Return (X, Y) of the center of cell containing provided text 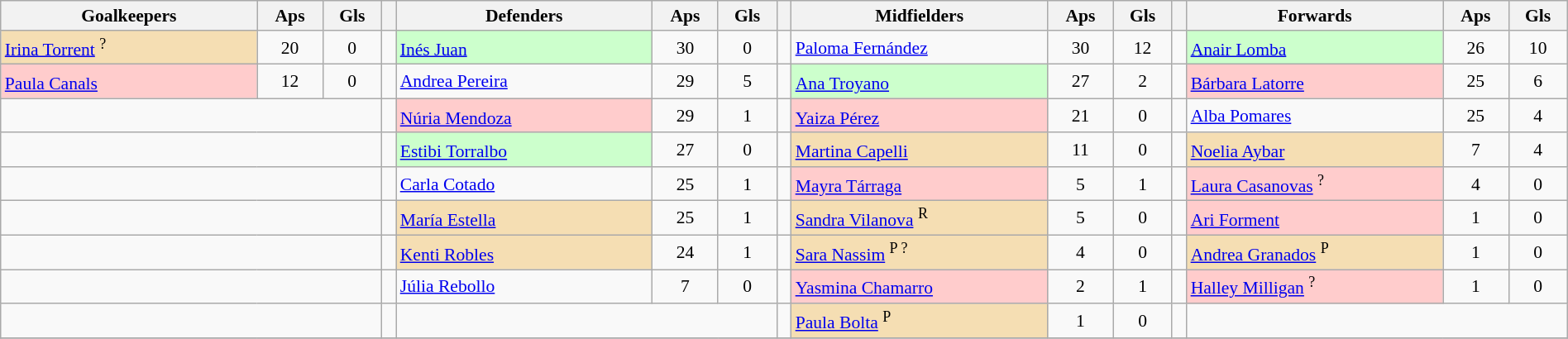
Midfielders (920, 16)
24 (685, 253)
Júlia Rebollo (524, 286)
Andrea Pereira (524, 81)
10 (1538, 48)
Halley Milligan ? (1315, 286)
María Estella (524, 218)
6 (1538, 81)
Anair Lomba (1315, 48)
21 (1080, 116)
Sara Nassim P ? (920, 253)
Estibi Torralbo (524, 150)
Kenti Robles (524, 253)
Martina Capelli (920, 150)
11 (1080, 150)
26 (1475, 48)
Alba Pomares (1315, 116)
Forwards (1315, 16)
Yaiza Pérez (920, 116)
Goalkeepers (129, 16)
Carla Cotado (524, 184)
Núria Mendoza (524, 116)
Paloma Fernández (920, 48)
Defenders (524, 16)
20 (289, 48)
Mayra Tárraga (920, 184)
Yasmina Chamarro (920, 286)
Laura Casanovas ? (1315, 184)
Paula Canals (129, 81)
Ana Troyano (920, 81)
Inés Juan (524, 48)
Paula Bolta P (920, 321)
Sandra Vilanova R (920, 218)
Ari Forment (1315, 218)
Andrea Granados P (1315, 253)
Irina Torrent ? (129, 48)
Noelia Aybar (1315, 150)
Bárbara Latorre (1315, 81)
